Detect which cell encompasses the target text, then output its (x, y) center coordinate. 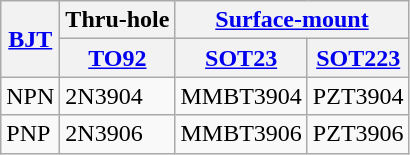
PZT3906 (358, 134)
PNP (30, 134)
2N3904 (118, 96)
SOT23 (241, 58)
PZT3904 (358, 96)
2N3906 (118, 134)
Thru-hole (118, 20)
SOT223 (358, 58)
TO92 (118, 58)
BJT (30, 39)
MMBT3904 (241, 96)
Surface-mount (292, 20)
NPN (30, 96)
MMBT3906 (241, 134)
